Find where the given text appears and provide that cell's center as [x, y] coordinate. 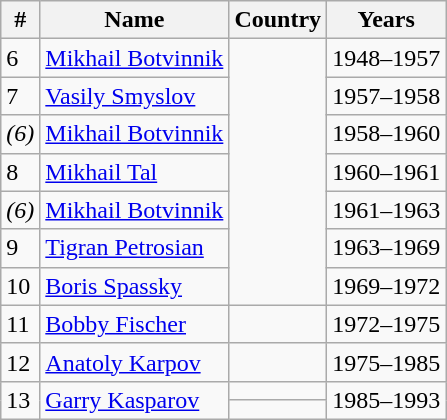
Name [134, 20]
Country [278, 20]
1958–1960 [386, 134]
1957–1958 [386, 96]
6 [20, 58]
1969–1972 [386, 286]
1948–1957 [386, 58]
1961–1963 [386, 210]
1972–1975 [386, 324]
Anatoly Karpov [134, 362]
10 [20, 286]
Years [386, 20]
Boris Spassky [134, 286]
11 [20, 324]
Vasily Smyslov [134, 96]
8 [20, 172]
1985–1993 [386, 400]
Tigran Petrosian [134, 248]
Garry Kasparov [134, 400]
13 [20, 400]
Mikhail Tal [134, 172]
Bobby Fischer [134, 324]
1975–1985 [386, 362]
7 [20, 96]
# [20, 20]
9 [20, 248]
12 [20, 362]
1963–1969 [386, 248]
1960–1961 [386, 172]
